Scan for the cell matching the given text and deliver its (X, Y) coordinate at center. 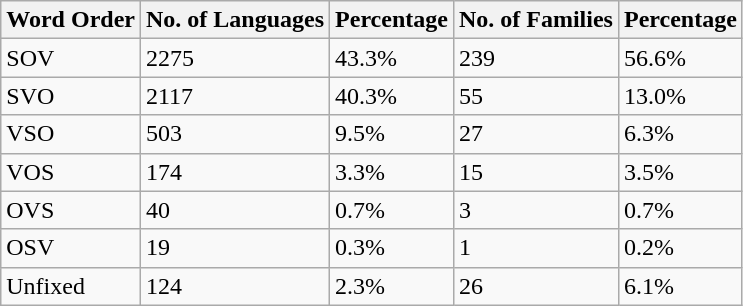
VOS (71, 172)
3 (536, 210)
56.6% (680, 58)
3.5% (680, 172)
15 (536, 172)
40 (234, 210)
6.3% (680, 134)
No. of Languages (234, 20)
0.2% (680, 248)
1 (536, 248)
26 (536, 286)
No. of Families (536, 20)
SVO (71, 96)
3.3% (392, 172)
174 (234, 172)
Unfixed (71, 286)
Word Order (71, 20)
SOV (71, 58)
9.5% (392, 134)
0.3% (392, 248)
OVS (71, 210)
40.3% (392, 96)
2.3% (392, 286)
503 (234, 134)
239 (536, 58)
13.0% (680, 96)
55 (536, 96)
19 (234, 248)
2117 (234, 96)
6.1% (680, 286)
27 (536, 134)
2275 (234, 58)
OSV (71, 248)
43.3% (392, 58)
124 (234, 286)
VSO (71, 134)
